Identify which cell holds the provided text, then report its (X, Y) central coordinate. 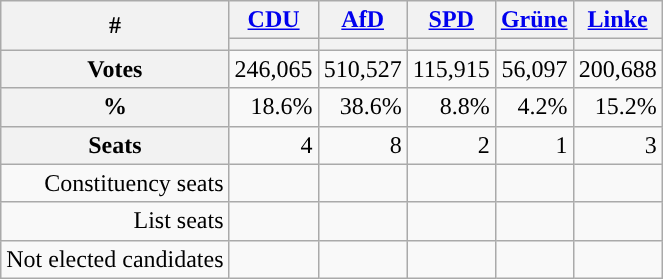
# (115, 26)
Not elected candidates (115, 259)
56,097 (534, 69)
18.6% (274, 107)
510,527 (362, 69)
115,915 (451, 69)
Seats (115, 145)
2 (451, 145)
List seats (115, 221)
4 (274, 145)
4.2% (534, 107)
CDU (274, 20)
15.2% (618, 107)
1 (534, 145)
246,065 (274, 69)
AfD (362, 20)
8.8% (451, 107)
200,688 (618, 69)
38.6% (362, 107)
8 (362, 145)
Linke (618, 20)
Constituency seats (115, 183)
Grüne (534, 20)
3 (618, 145)
Votes (115, 69)
% (115, 107)
SPD (451, 20)
